For the text-containing cell, return its midpoint in (x, y) coordinate format. 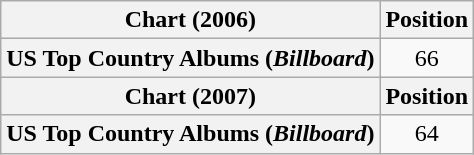
64 (427, 134)
Chart (2006) (190, 20)
Chart (2007) (190, 96)
66 (427, 58)
